For the text-containing cell, return its midpoint in (x, y) coordinate format. 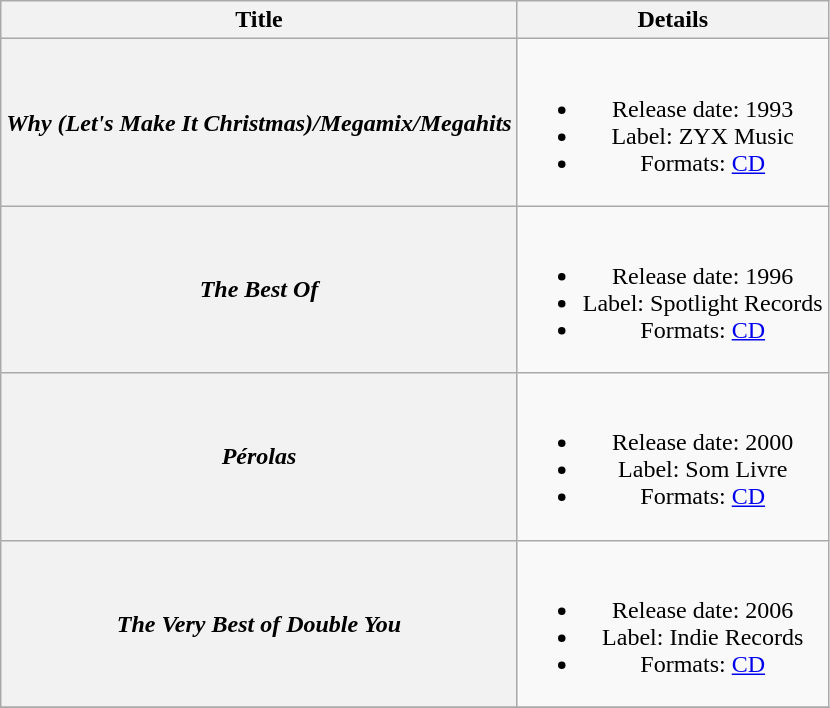
The Very Best of Double You (259, 624)
The Best Of (259, 290)
Title (259, 20)
Pérolas (259, 456)
Details (672, 20)
Release date: 2000Label: Som LivreFormats: CD (672, 456)
Release date: 1993Label: ZYX MusicFormats: CD (672, 122)
Why (Let's Make It Christmas)/Megamix/Megahits (259, 122)
Release date: 1996Label: Spotlight RecordsFormats: CD (672, 290)
Release date: 2006Label: Indie RecordsFormats: CD (672, 624)
